Pinpoint the cell where the given text exists, returning its (x, y) midpoint coordinate. 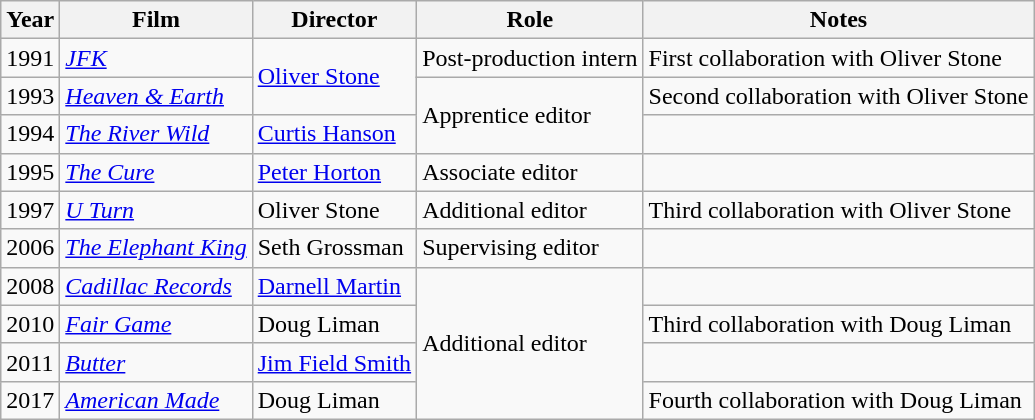
Curtis Hanson (334, 134)
Darnell Martin (334, 286)
Third collaboration with Doug Liman (838, 324)
Heaven & Earth (156, 96)
2008 (30, 286)
U Turn (156, 210)
1991 (30, 58)
Second collaboration with Oliver Stone (838, 96)
Butter (156, 362)
2010 (30, 324)
Film (156, 20)
Supervising editor (530, 248)
1997 (30, 210)
Role (530, 20)
Director (334, 20)
Fourth collaboration with Doug Liman (838, 400)
Year (30, 20)
American Made (156, 400)
JFK (156, 58)
First collaboration with Oliver Stone (838, 58)
Notes (838, 20)
Apprentice editor (530, 115)
1994 (30, 134)
Jim Field Smith (334, 362)
2006 (30, 248)
Post-production intern (530, 58)
Cadillac Records (156, 286)
2011 (30, 362)
2017 (30, 400)
Fair Game (156, 324)
The River Wild (156, 134)
Peter Horton (334, 172)
Associate editor (530, 172)
1993 (30, 96)
The Cure (156, 172)
The Elephant King (156, 248)
Seth Grossman (334, 248)
1995 (30, 172)
Third collaboration with Oliver Stone (838, 210)
